Scan for the cell matching the given text and deliver its (x, y) coordinate at center. 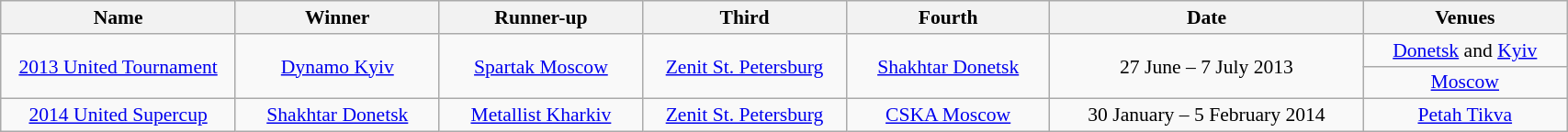
Winner (337, 17)
Fourth (948, 17)
Moscow (1465, 82)
2013 United Tournament (118, 66)
Dynamo Kyiv (337, 66)
CSKA Moscow (948, 115)
Venues (1465, 17)
Metallist Kharkiv (541, 115)
Name (118, 17)
Third (745, 17)
Spartak Moscow (541, 66)
Date (1207, 17)
Petah Tikva (1465, 115)
2014 United Supercup (118, 115)
30 January – 5 February 2014 (1207, 115)
Donetsk and Kyiv (1465, 50)
27 June – 7 July 2013 (1207, 66)
Runner-up (541, 17)
